Output the (x, y) coordinate of the center of the cell containing the given text.  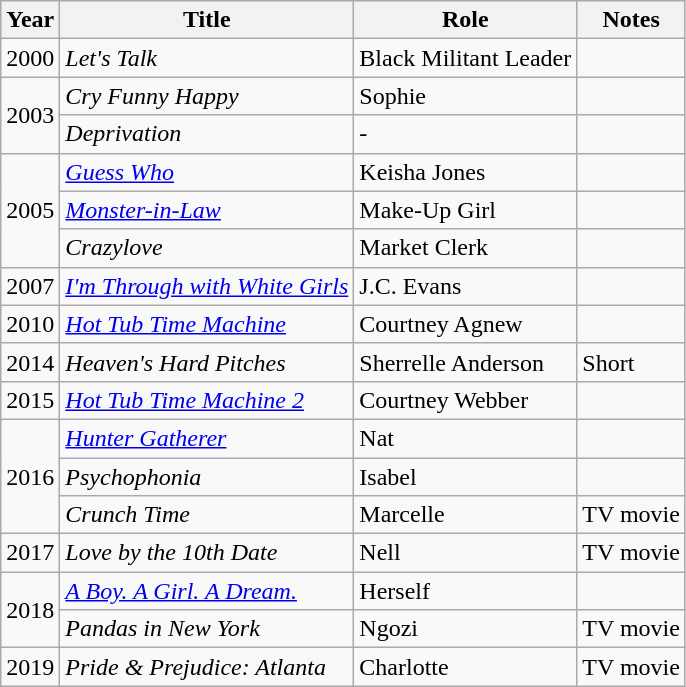
Guess Who (207, 172)
2017 (30, 553)
Herself (466, 591)
Black Militant Leader (466, 58)
Keisha Jones (466, 172)
Hot Tub Time Machine (207, 324)
2015 (30, 400)
Role (466, 20)
Nell (466, 553)
2018 (30, 610)
2019 (30, 667)
2014 (30, 362)
Charlotte (466, 667)
2005 (30, 210)
Nat (466, 438)
- (466, 134)
2016 (30, 476)
Let's Talk (207, 58)
Marcelle (466, 515)
2003 (30, 115)
I'm Through with White Girls (207, 286)
Make-Up Girl (466, 210)
Notes (632, 20)
Isabel (466, 477)
Courtney Agnew (466, 324)
Heaven's Hard Pitches (207, 362)
Courtney Webber (466, 400)
Love by the 10th Date (207, 553)
2000 (30, 58)
Pride & Prejudice: Atlanta (207, 667)
Sophie (466, 96)
2007 (30, 286)
Monster-in-Law (207, 210)
Title (207, 20)
Year (30, 20)
Ngozi (466, 629)
Psychophonia (207, 477)
Crazylove (207, 248)
Hunter Gatherer (207, 438)
Cry Funny Happy (207, 96)
Sherrelle Anderson (466, 362)
Crunch Time (207, 515)
Pandas in New York (207, 629)
Hot Tub Time Machine 2 (207, 400)
A Boy. A Girl. A Dream. (207, 591)
Market Clerk (466, 248)
Deprivation (207, 134)
2010 (30, 324)
Short (632, 362)
J.C. Evans (466, 286)
